Provide the (X, Y) coordinate of the cell's center where the given text is located.  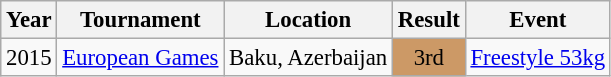
Result (430, 20)
Tournament (140, 20)
Baku, Azerbaijan (308, 58)
2015 (29, 58)
Year (29, 20)
Location (308, 20)
Freestyle 53kg (538, 58)
3rd (430, 58)
European Games (140, 58)
Event (538, 20)
